Detect which cell encompasses the target text, then output its (x, y) center coordinate. 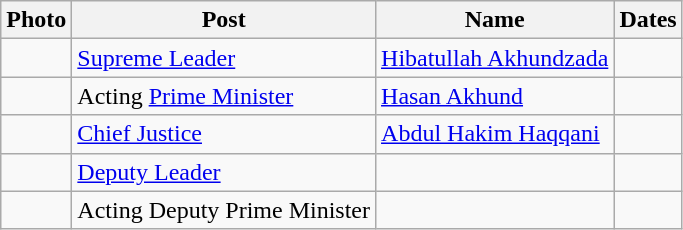
Chief Justice (224, 134)
Acting Prime Minister (224, 96)
Abdul Hakim Haqqani (495, 134)
Hibatullah Akhundzada (495, 58)
Photo (36, 20)
Hasan Akhund (495, 96)
Supreme Leader (224, 58)
Name (495, 20)
Post (224, 20)
Deputy Leader (224, 172)
Dates (648, 20)
Acting Deputy Prime Minister (224, 210)
